Return the [x, y] coordinate for the center point of the cell that contains the specified text.  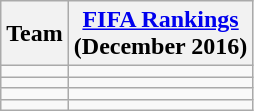
Team [35, 34]
FIFA Rankings(December 2016) [160, 34]
